Provide the (x, y) coordinate of the cell's center where the given text is located.  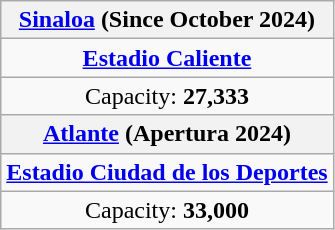
Capacity: 27,333 (167, 96)
Sinaloa (Since October 2024) (167, 20)
Capacity: 33,000 (167, 210)
Estadio Ciudad de los Deportes (167, 172)
Estadio Caliente (167, 58)
Atlante (Apertura 2024) (167, 134)
